Provide the (x, y) coordinate of the cell's center where the given text is located.  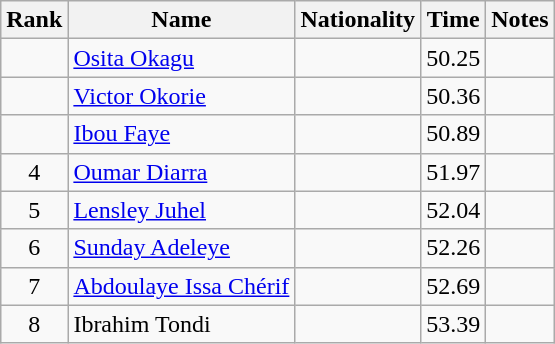
52.69 (454, 286)
Osita Okagu (182, 58)
Time (454, 20)
Ibou Faye (182, 134)
50.36 (454, 96)
53.39 (454, 324)
Nationality (358, 20)
Abdoulaye Issa Chérif (182, 286)
51.97 (454, 172)
52.04 (454, 210)
52.26 (454, 248)
50.25 (454, 58)
5 (34, 210)
Oumar Diarra (182, 172)
50.89 (454, 134)
Lensley Juhel (182, 210)
7 (34, 286)
4 (34, 172)
Name (182, 20)
Notes (520, 20)
8 (34, 324)
6 (34, 248)
Ibrahim Tondi (182, 324)
Rank (34, 20)
Sunday Adeleye (182, 248)
Victor Okorie (182, 96)
